Locate the cell with the specified text and output its [x, y] center coordinate. 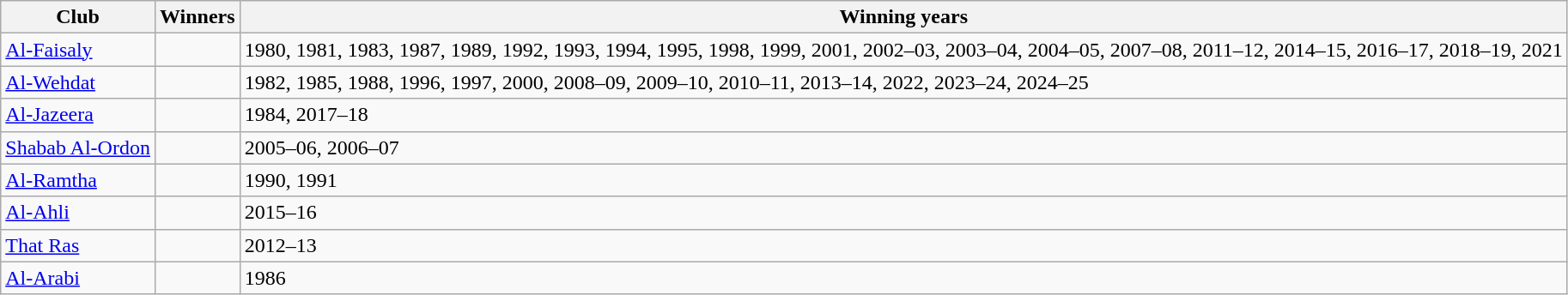
Winning years [903, 17]
1980, 1981, 1983, 1987, 1989, 1992, 1993, 1994, 1995, 1998, 1999, 2001, 2002–03, 2003–04, 2004–05, 2007–08, 2011–12, 2014–15, 2016–17, 2018–19, 2021 [903, 50]
Al-Jazeera [78, 115]
Club [78, 17]
1990, 1991 [903, 180]
Shabab Al-Ordon [78, 147]
1986 [903, 278]
Al-Faisaly [78, 50]
Winners [198, 17]
1982, 1985, 1988, 1996, 1997, 2000, 2008–09, 2009–10, 2010–11, 2013–14, 2022, 2023–24, 2024–25 [903, 82]
Al-Ahli [78, 213]
Al-Wehdat [78, 82]
2015–16 [903, 213]
1984, 2017–18 [903, 115]
Al-Ramtha [78, 180]
2005–06, 2006–07 [903, 147]
That Ras [78, 245]
2012–13 [903, 245]
Al-Arabi [78, 278]
